Detect which cell encompasses the target text, then output its [x, y] center coordinate. 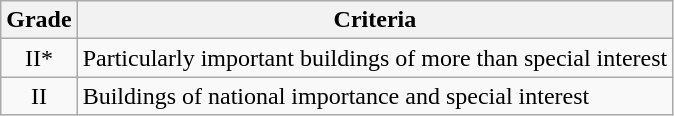
II [39, 96]
Buildings of national importance and special interest [375, 96]
Criteria [375, 20]
II* [39, 58]
Grade [39, 20]
Particularly important buildings of more than special interest [375, 58]
